Locate the cell with the specified text and output its [x, y] center coordinate. 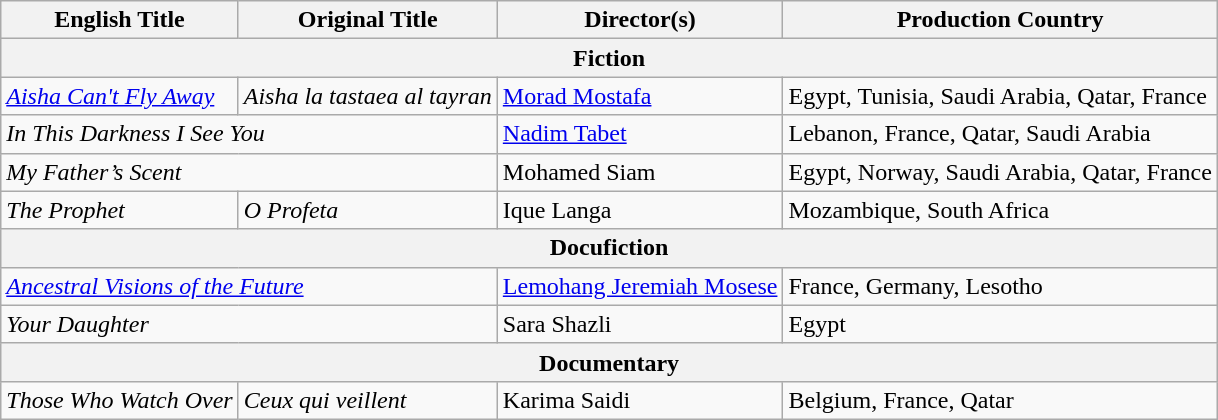
Production Country [1000, 20]
Egypt, Tunisia, Saudi Arabia, Qatar, France [1000, 96]
The Prophet [120, 210]
Belgium, France, Qatar [1000, 400]
Mozambique, South Africa [1000, 210]
Docufiction [610, 248]
Egypt [1000, 324]
Aisha la tastaea al tayran [368, 96]
Ceux qui veillent [368, 400]
Director(s) [640, 20]
France, Germany, Lesotho [1000, 286]
Egypt, Norway, Saudi Arabia, Qatar, France [1000, 172]
Ique Langa [640, 210]
Mohamed Siam [640, 172]
In This Darkness I See You [250, 134]
My Father’s Scent [250, 172]
English Title [120, 20]
Those Who Watch Over [120, 400]
O Profeta [368, 210]
Aisha Can't Fly Away [120, 96]
Fiction [610, 58]
Ancestral Visions of the Future [250, 286]
Sara Shazli [640, 324]
Lemohang Jeremiah Mosese [640, 286]
Morad Mostafa [640, 96]
Original Title [368, 20]
Your Daughter [250, 324]
Karima Saidi [640, 400]
Nadim Tabet [640, 134]
Lebanon, France, Qatar, Saudi Arabia [1000, 134]
Documentary [610, 362]
